Extract the (x, y) coordinate from the center of the cell holding the provided text.  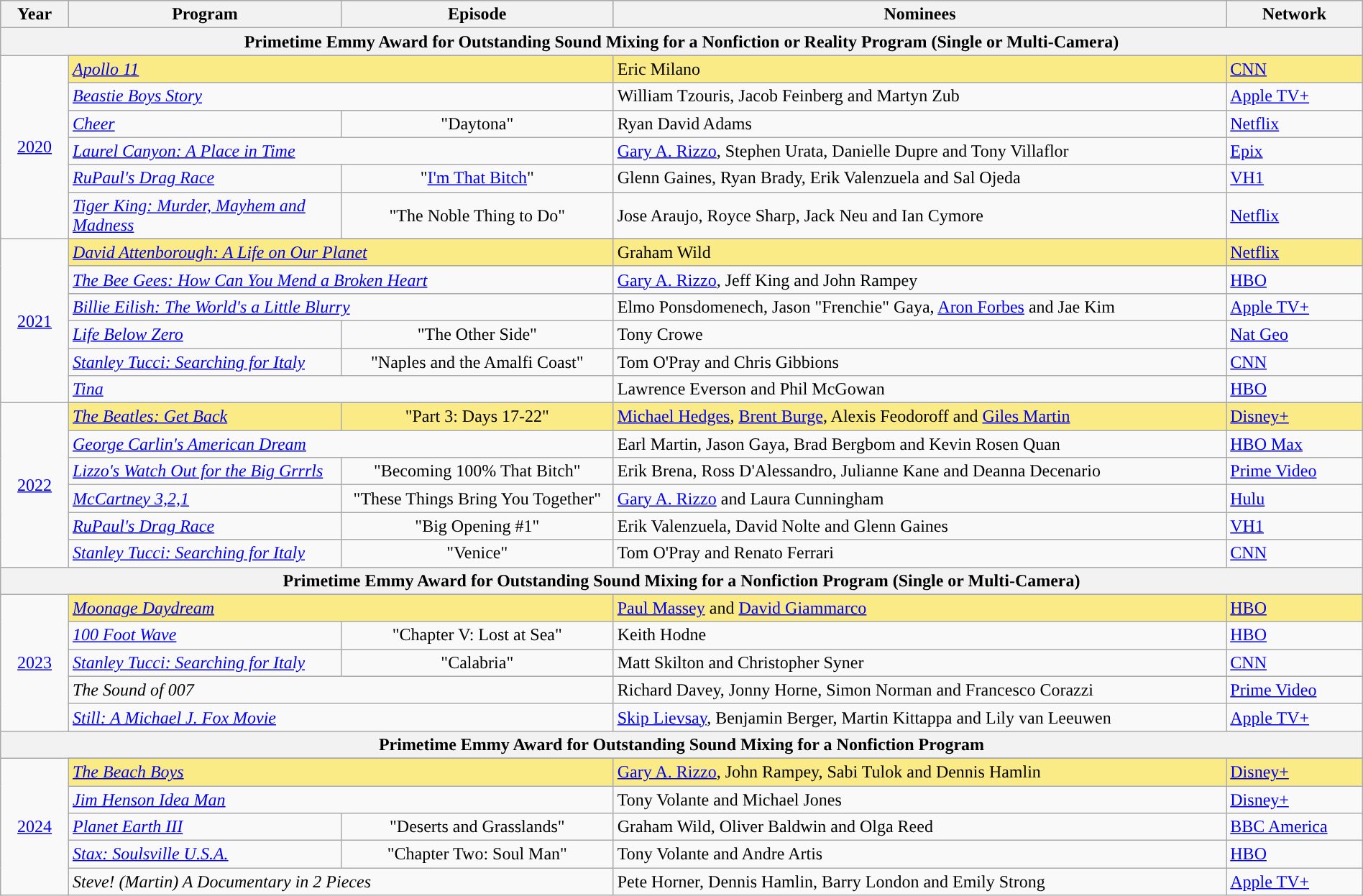
Beastie Boys Story (341, 96)
Jose Araujo, Royce Sharp, Jack Neu and Ian Cymore (920, 216)
Cheer (204, 124)
Apollo 11 (341, 69)
David Attenborough: A Life on Our Planet (341, 252)
Network (1294, 14)
Epix (1294, 151)
Erik Brena, Ross D'Alessandro, Julianne Kane and Deanna Decenario (920, 471)
Tom O'Pray and Renato Ferrari (920, 553)
Graham Wild, Oliver Baldwin and Olga Reed (920, 827)
"The Other Side" (477, 334)
Ryan David Adams (920, 124)
"Chapter V: Lost at Sea" (477, 635)
Paul Massey and David Giammarco (920, 608)
William Tzouris, Jacob Feinberg and Martyn Zub (920, 96)
"Naples and the Amalfi Coast" (477, 361)
Elmo Ponsdomenech, Jason "Frenchie" Gaya, Aron Forbes and Jae Kim (920, 307)
Jim Henson Idea Man (341, 800)
Earl Martin, Jason Gaya, Brad Bergbom and Kevin Rosen Quan (920, 444)
"Calabria" (477, 662)
"Chapter Two: Soul Man" (477, 854)
"Part 3: Days 17-22" (477, 417)
2021 (35, 320)
Program (204, 14)
Laurel Canyon: A Place in Time (341, 151)
Nat Geo (1294, 334)
The Beatles: Get Back (204, 417)
2022 (35, 485)
Eric Milano (920, 69)
Tom O'Pray and Chris Gibbions (920, 361)
"The Noble Thing to Do" (477, 216)
Glenn Gaines, Ryan Brady, Erik Valenzuela and Sal Ojeda (920, 178)
George Carlin's American Dream (341, 444)
Primetime Emmy Award for Outstanding Sound Mixing for a Nonfiction Program (Single or Multi-Camera) (681, 581)
"Venice" (477, 553)
Planet Earth III (204, 827)
Gary A. Rizzo and Laura Cunningham (920, 499)
Lizzo's Watch Out for the Big Grrrls (204, 471)
Tiger King: Murder, Mayhem and Madness (204, 216)
100 Foot Wave (204, 635)
McCartney 3,2,1 (204, 499)
"I'm That Bitch" (477, 178)
Gary A. Rizzo, Stephen Urata, Danielle Dupre and Tony Villaflor (920, 151)
Tony Volante and Michael Jones (920, 800)
Keith Hodne (920, 635)
Gary A. Rizzo, John Rampey, Sabi Tulok and Dennis Hamlin (920, 772)
"Deserts and Grasslands" (477, 827)
The Beach Boys (341, 772)
Richard Davey, Jonny Horne, Simon Norman and Francesco Corazzi (920, 690)
"Daytona" (477, 124)
Michael Hedges, Brent Burge, Alexis Feodoroff and Giles Martin (920, 417)
"Big Opening #1" (477, 526)
Graham Wild (920, 252)
Tony Volante and Andre Artis (920, 854)
Life Below Zero (204, 334)
Stax: Soulsville U.S.A. (204, 854)
2023 (35, 662)
Pete Horner, Dennis Hamlin, Barry London and Emily Strong (920, 882)
The Bee Gees: How Can You Mend a Broken Heart (341, 280)
Primetime Emmy Award for Outstanding Sound Mixing for a Nonfiction or Reality Program (Single or Multi-Camera) (681, 42)
Year (35, 14)
BBC America (1294, 827)
Nominees (920, 14)
Lawrence Everson and Phil McGowan (920, 389)
Primetime Emmy Award for Outstanding Sound Mixing for a Nonfiction Program (681, 744)
Hulu (1294, 499)
The Sound of 007 (341, 690)
Billie Eilish: The World's a Little Blurry (341, 307)
Skip Lievsay, Benjamin Berger, Martin Kittappa and Lily van Leeuwen (920, 717)
Matt Skilton and Christopher Syner (920, 662)
Tony Crowe (920, 334)
Gary A. Rizzo, Jeff King and John Rampey (920, 280)
Moonage Daydream (341, 608)
Tina (341, 389)
Episode (477, 14)
2024 (35, 826)
"These Things Bring You Together" (477, 499)
Still: A Michael J. Fox Movie (341, 717)
2020 (35, 147)
"Becoming 100% That Bitch" (477, 471)
Erik Valenzuela, David Nolte and Glenn Gaines (920, 526)
HBO Max (1294, 444)
Steve! (Martin) A Documentary in 2 Pieces (341, 882)
